From the cell containing the given text, extract its center point as [X, Y] coordinate. 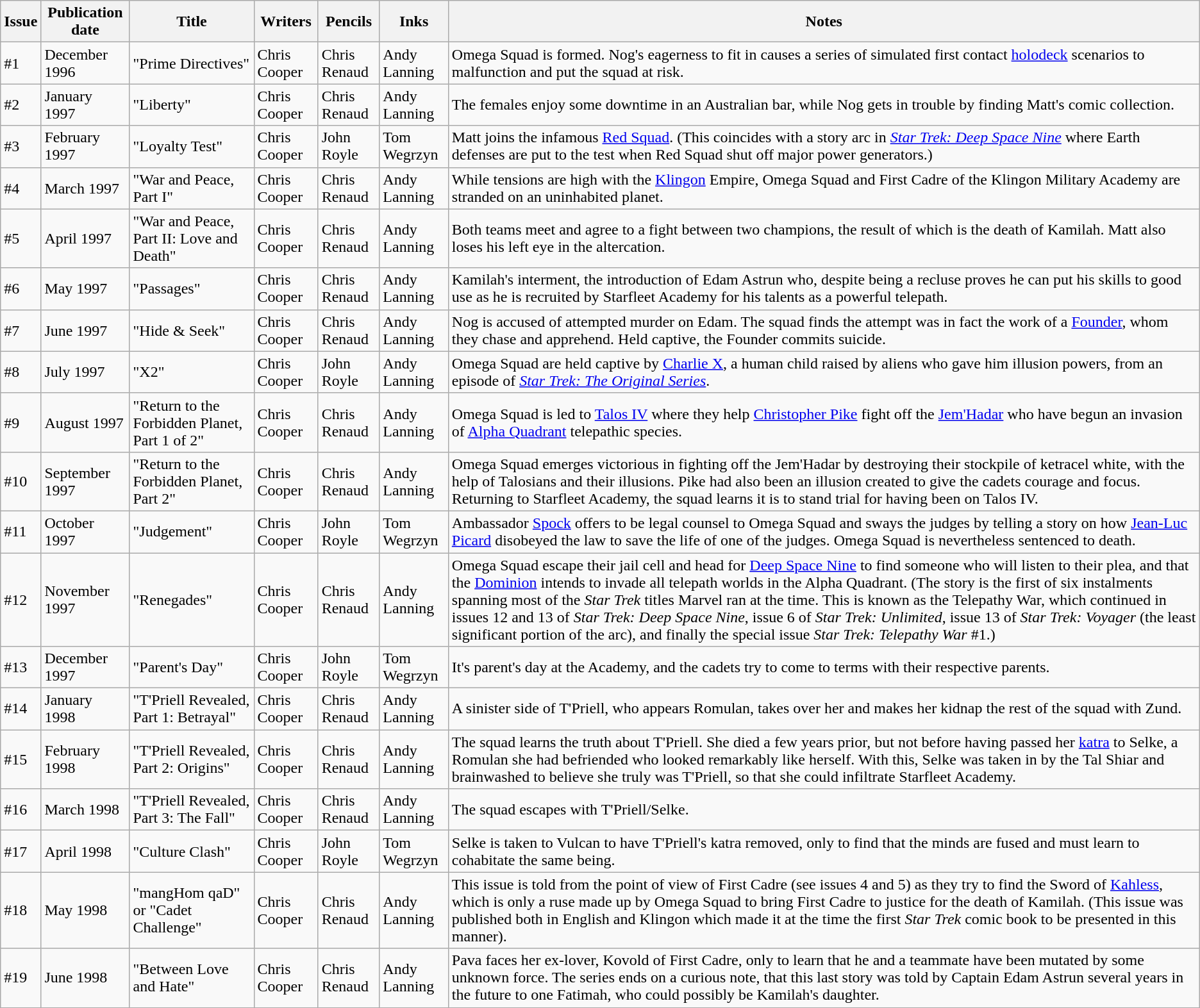
February 1998 [85, 759]
October 1997 [85, 532]
#18 [21, 910]
Pencils [349, 22]
#14 [21, 709]
December 1996 [85, 63]
Publication date [85, 22]
"War and Peace, Part I" [192, 188]
#19 [21, 978]
#10 [21, 481]
Notes [824, 22]
Title [192, 22]
November 1997 [85, 599]
June 1997 [85, 331]
#1 [21, 63]
#6 [21, 288]
"Parent's Day" [192, 668]
"Renegades" [192, 599]
The females enjoy some downtime in an Australian bar, while Nog gets in trouble by finding Matt's comic collection. [824, 105]
March 1998 [85, 810]
"Loyalty Test" [192, 146]
June 1998 [85, 978]
While tensions are high with the Klingon Empire, Omega Squad and First Cadre of the Klingon Military Academy are stranded on an uninhabited planet. [824, 188]
A sinister side of T'Priell, who appears Romulan, takes over her and makes her kidnap the rest of the squad with Zund. [824, 709]
Writers [286, 22]
#2 [21, 105]
"T'Priell Revealed, Part 3: The Fall" [192, 810]
#4 [21, 188]
#8 [21, 372]
"T'Priell Revealed, Part 1: Betrayal" [192, 709]
January 1997 [85, 105]
It's parent's day at the Academy, and the cadets try to come to terms with their respective parents. [824, 668]
July 1997 [85, 372]
"mangHom qaD" or "Cadet Challenge" [192, 910]
March 1997 [85, 188]
#9 [21, 422]
"Judgement" [192, 532]
"T'Priell Revealed, Part 2: Origins" [192, 759]
September 1997 [85, 481]
August 1997 [85, 422]
#13 [21, 668]
"Passages" [192, 288]
Issue [21, 22]
#17 [21, 851]
"X2" [192, 372]
#12 [21, 599]
#5 [21, 238]
April 1997 [85, 238]
February 1997 [85, 146]
#3 [21, 146]
"War and Peace, Part II: Love and Death" [192, 238]
December 1997 [85, 668]
April 1998 [85, 851]
"Liberty" [192, 105]
The squad escapes with T'Priell/Selke. [824, 810]
Inks [414, 22]
"Between Love and Hate" [192, 978]
"Return to the Forbidden Planet, Part 2" [192, 481]
May 1997 [85, 288]
"Hide & Seek" [192, 331]
May 1998 [85, 910]
#16 [21, 810]
Selke is taken to Vulcan to have T'Priell's katra removed, only to find that the minds are fused and must learn to cohabitate the same being. [824, 851]
"Prime Directives" [192, 63]
January 1998 [85, 709]
#11 [21, 532]
#7 [21, 331]
"Return to the Forbidden Planet, Part 1 of 2" [192, 422]
"Culture Clash" [192, 851]
#15 [21, 759]
